Scan for the cell matching the given text and deliver its [x, y] coordinate at center. 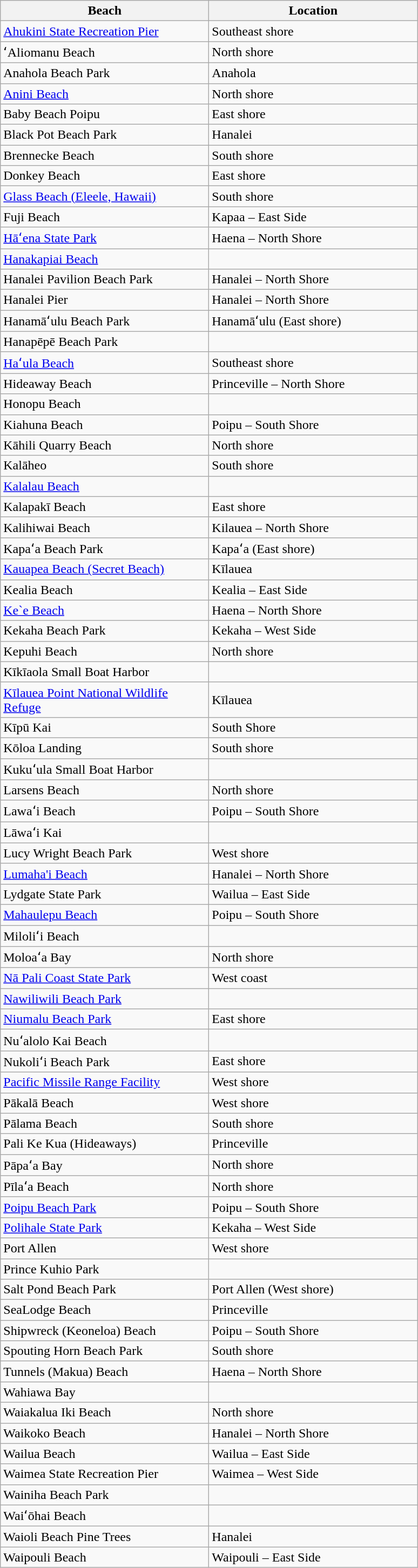
Moloaʻa Bay [105, 957]
Hanamāʻulu (East shore) [313, 321]
Kīpū Kai [105, 727]
Pāpaʻa Bay [105, 1165]
Kāhili Quarry Beach [105, 445]
Waimea State Recreation Pier [105, 1474]
Waipouli – East Side [313, 1557]
Kukuʻula Small Boat Harbor [105, 769]
Lydgate State Park [105, 894]
ʻAliomanu Beach [105, 52]
Lāwaʻi Kai [105, 833]
Tunnels (Makua) Beach [105, 1372]
Hanakapiai Beach [105, 258]
Ahukini State Recreation Pier [105, 31]
Anahola Beach Park [105, 73]
Waimea – West Side [313, 1474]
Waikoko Beach [105, 1433]
Salt Pond Beach Park [105, 1290]
Pīlaʻa Beach [105, 1187]
Kapaʻa (East shore) [313, 548]
Kapaʻa Beach Park [105, 548]
Pacific Missile Range Facility [105, 1082]
Lumaha'i Beach [105, 874]
Spouting Horn Beach Park [105, 1351]
Nuʻalolo Kai Beach [105, 1040]
Pali Ke Kua (Hideaways) [105, 1144]
Anahola [313, 73]
Ke`e Beach [105, 610]
Baby Beach Poipu [105, 114]
Hideaway Beach [105, 384]
Donkey Beach [105, 176]
Shipwreck (Keoneloa) Beach [105, 1331]
Kekaha Beach Park [105, 631]
Kilauea – North Shore [313, 527]
Port Allen [105, 1248]
Hanamāʻulu Beach Park [105, 321]
Prince Kuhio Park [105, 1269]
Mahaulepu Beach [105, 915]
Fuji Beach [105, 217]
Kauapea Beach (Secret Beach) [105, 569]
Anini Beach [105, 93]
Waioli Beach Pine Trees [105, 1537]
Kalalau Beach [105, 486]
Waipouli Beach [105, 1557]
West coast [313, 978]
Kīlauea Point National Wildlife Refuge [105, 699]
Honopu Beach [105, 404]
Hanapēpē Beach Park [105, 342]
Poipu Beach Park [105, 1207]
Lawaʻi Beach [105, 811]
Beach [105, 11]
Polihale State Park [105, 1228]
Hanalei Pavilion Beach Park [105, 279]
Kōloa Landing [105, 748]
Lucy Wright Beach Park [105, 853]
Larsens Beach [105, 790]
Kalapakī Beach [105, 507]
SeaLodge Beach [105, 1310]
Nukoliʻi Beach Park [105, 1061]
Wainiha Beach Park [105, 1495]
Port Allen (West shore) [313, 1290]
Pālama Beach [105, 1123]
Kalihiwai Beach [105, 527]
Nawiliwili Beach Park [105, 999]
South Shore [313, 727]
Glass Beach (Eleele, Hawaii) [105, 196]
Kiahuna Beach [105, 425]
Waiakalua Iki Beach [105, 1413]
Brennecke Beach [105, 155]
Princeville – North Shore [313, 384]
Nā Pali Coast State Park [105, 978]
Waiʻōhai Beach [105, 1516]
Location [313, 11]
Kalāheo [105, 466]
Kīkīaola Small Boat Harbor [105, 672]
Hāʻena State Park [105, 238]
Haʻula Beach [105, 363]
Kealia – East Side [313, 590]
Hanalei Pier [105, 300]
Wahiawa Bay [105, 1392]
Black Pot Beach Park [105, 135]
Kealia Beach [105, 590]
Pākalā Beach [105, 1103]
Wailua Beach [105, 1454]
Miloliʻi Beach [105, 936]
Niumalu Beach Park [105, 1019]
Kepuhi Beach [105, 651]
Kapaa – East Side [313, 217]
